Locate the cell with the specified text and output its (x, y) center coordinate. 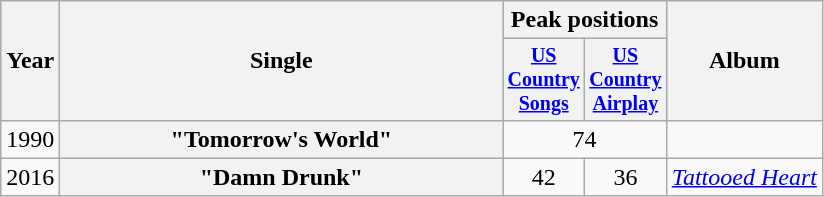
Year (30, 61)
Single (282, 61)
2016 (30, 177)
US Country Airplay (626, 80)
US Country Songs (544, 80)
1990 (30, 139)
Peak positions (584, 20)
42 (544, 177)
Tattooed Heart (744, 177)
"Damn Drunk" (282, 177)
"Tomorrow's World" (282, 139)
74 (584, 139)
36 (626, 177)
Album (744, 61)
